Provide the (X, Y) coordinate of the cell's center where the given text is located.  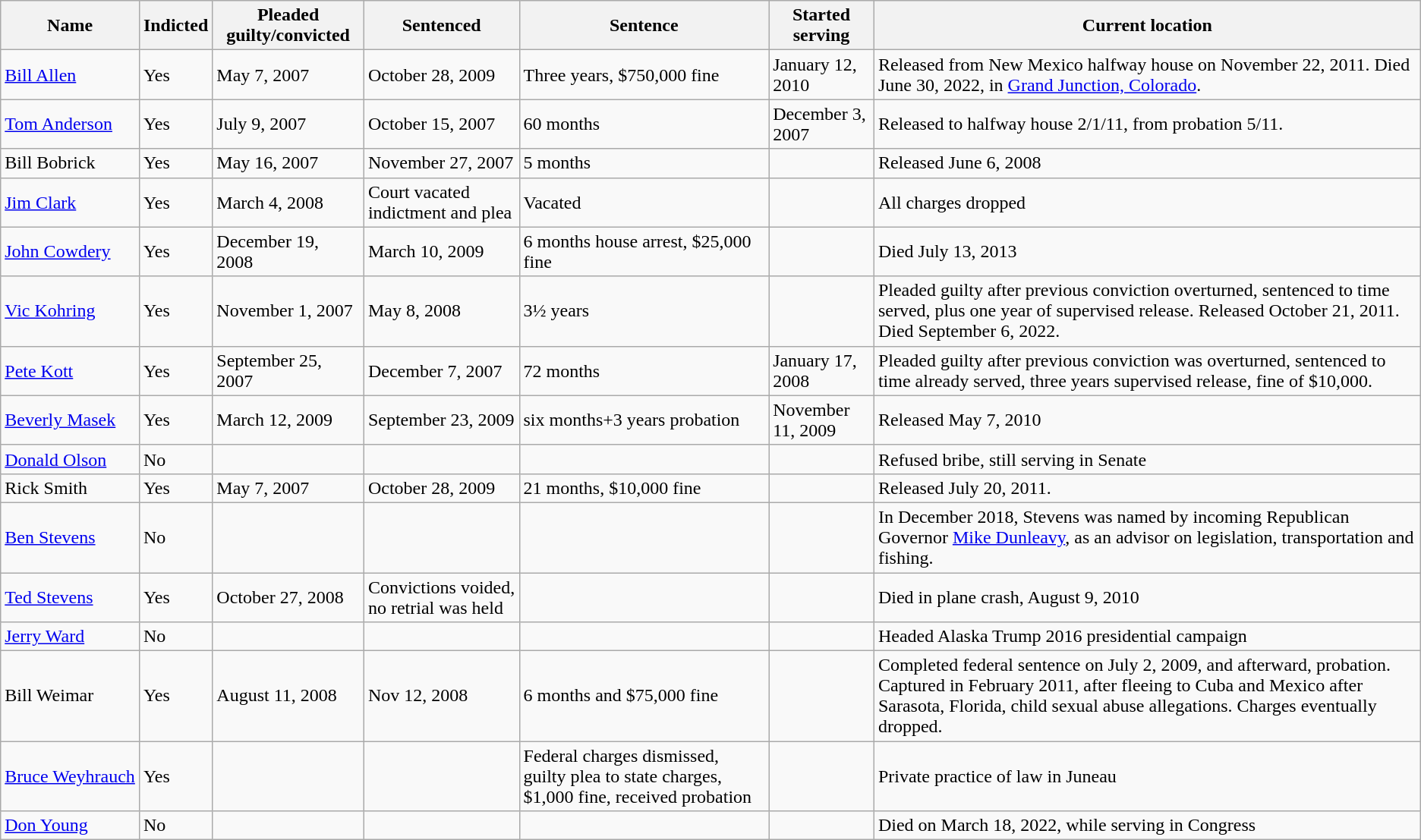
72 months (644, 370)
March 4, 2008 (288, 202)
January 12, 2010 (821, 74)
Convictions voided, no retrial was held (442, 596)
Donald Olson (70, 459)
Current location (1147, 26)
Released May 7, 2010 (1147, 420)
Don Young (70, 826)
Name (70, 26)
Bill Allen (70, 74)
Bill Weimar (70, 697)
Died on March 18, 2022, while serving in Congress (1147, 826)
All charges dropped (1147, 202)
January 17, 2008 (821, 370)
May 8, 2008 (442, 311)
Died in plane crash, August 9, 2010 (1147, 596)
Pleaded guilty/convicted (288, 26)
December 3, 2007 (821, 124)
May 16, 2007 (288, 163)
September 25, 2007 (288, 370)
Died July 13, 2013 (1147, 252)
Sentenced (442, 26)
December 19, 2008 (288, 252)
October 15, 2007 (442, 124)
November 27, 2007 (442, 163)
Started serving (821, 26)
November 1, 2007 (288, 311)
Court vacated indictment and plea (442, 202)
Tom Anderson (70, 124)
Federal charges dismissed, guilty plea to state charges, $1,000 fine, received probation (644, 776)
5 months (644, 163)
Jerry Ward (70, 637)
21 months, $10,000 fine (644, 488)
March 12, 2009 (288, 420)
December 7, 2007 (442, 370)
Ben Stevens (70, 537)
October 27, 2008 (288, 596)
3½ years (644, 311)
6 months house arrest, $25,000 fine (644, 252)
Rick Smith (70, 488)
Headed Alaska Trump 2016 presidential campaign (1147, 637)
September 23, 2009 (442, 420)
Released from New Mexico halfway house on November 22, 2011. Died June 30, 2022, in Grand Junction, Colorado. (1147, 74)
In December 2018, Stevens was named by incoming Republican Governor Mike Dunleavy, as an advisor on legislation, transportation and fishing. (1147, 537)
six months+3 years probation (644, 420)
Vic Kohring (70, 311)
Bill Bobrick (70, 163)
November 11, 2009 (821, 420)
August 11, 2008 (288, 697)
John Cowdery (70, 252)
Pleaded guilty after previous conviction was overturned, sentenced to time already served, three years supervised release, fine of $10,000. (1147, 370)
March 10, 2009 (442, 252)
Ted Stevens (70, 596)
Released to halfway house 2/1/11, from probation 5/11. (1147, 124)
Released July 20, 2011. (1147, 488)
60 months (644, 124)
6 months and $75,000 fine (644, 697)
Nov 12, 2008 (442, 697)
Bruce Weyhrauch (70, 776)
July 9, 2007 (288, 124)
Released June 6, 2008 (1147, 163)
Refused bribe, still serving in Senate (1147, 459)
Vacated (644, 202)
Private practice of law in Juneau (1147, 776)
Jim Clark (70, 202)
Pete Kott (70, 370)
Beverly Masek (70, 420)
Three years, $750,000 fine (644, 74)
Sentence (644, 26)
Indicted (175, 26)
